Return [x, y] of the center of cell containing provided text 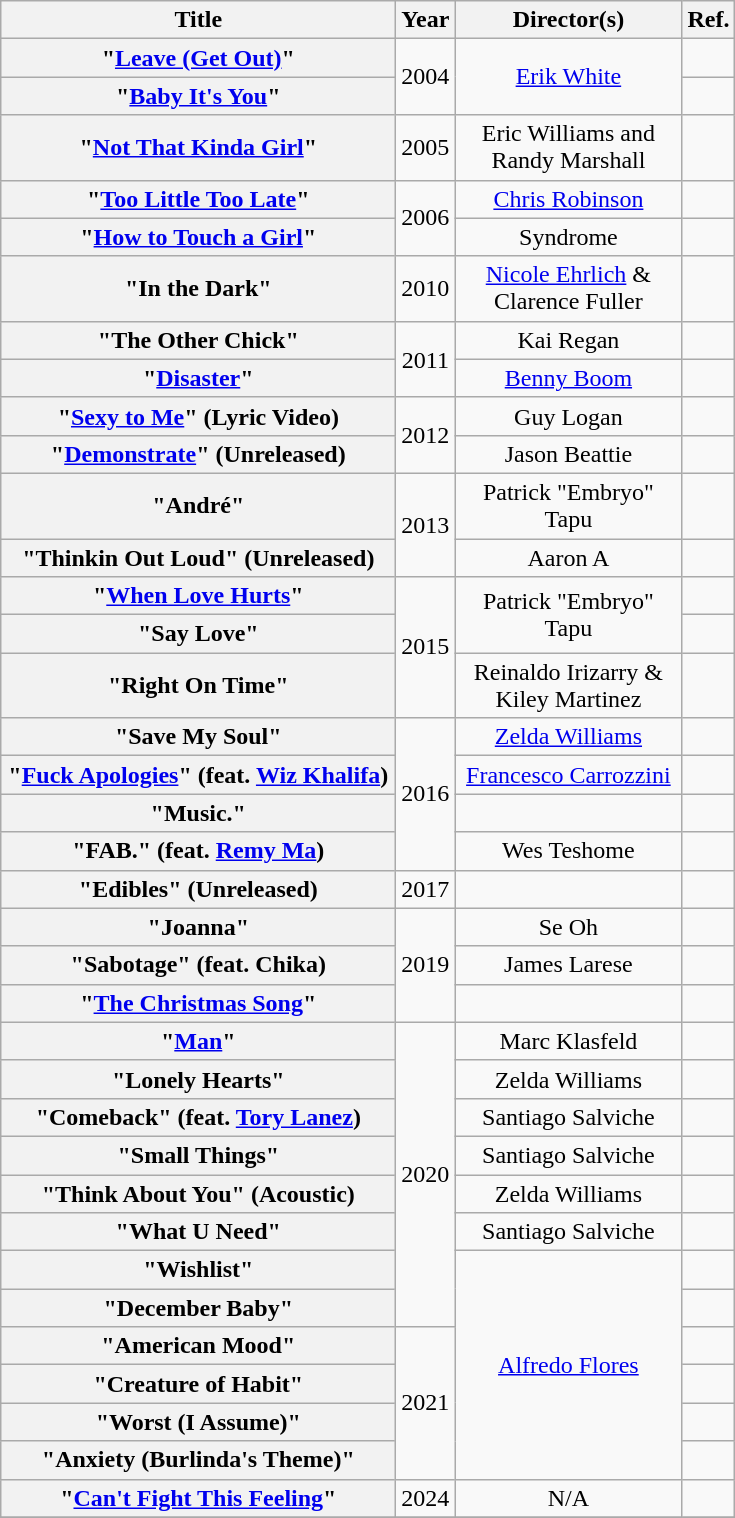
2013 [426, 524]
"In the Dark" [198, 288]
2020 [426, 1174]
"Small Things" [198, 1155]
Wes Teshome [568, 851]
2004 [426, 77]
"Save My Soul" [198, 737]
N/A [568, 1498]
Ref. [708, 20]
Alfredo Flores [568, 1365]
Chris Robinson [568, 199]
2011 [426, 359]
Aaron A [568, 557]
Eric Williams and Randy Marshall [568, 148]
Nicole Ehrlich & Clarence Fuller [568, 288]
"Thinkin Out Loud" (Unreleased) [198, 557]
2010 [426, 288]
2024 [426, 1498]
Guy Logan [568, 416]
"Creature of Habit" [198, 1384]
Benny Boom [568, 378]
Reinaldo Irizarry & Kiley Martinez [568, 686]
"Edibles" (Unreleased) [198, 889]
Se Oh [568, 927]
"Man" [198, 1041]
"Leave (Get Out)" [198, 58]
"Comeback" (feat. Tory Lanez) [198, 1117]
Francesco Carrozzini [568, 775]
"Too Little Too Late" [198, 199]
"December Baby" [198, 1308]
Title [198, 20]
"Lonely Hearts" [198, 1079]
Marc Klasfeld [568, 1041]
"How to Touch a Girl" [198, 237]
"Can't Fight This Feeling" [198, 1498]
Syndrome [568, 237]
"Music." [198, 813]
"Right On Time" [198, 686]
"The Other Chick" [198, 340]
2015 [426, 648]
"Sabotage" (feat. Chika) [198, 965]
Director(s) [568, 20]
2021 [426, 1403]
"Sexy to Me" (Lyric Video) [198, 416]
2005 [426, 148]
"Wishlist" [198, 1270]
"Disaster" [198, 378]
2017 [426, 889]
Kai Regan [568, 340]
"Anxiety (Burlinda's Theme)" [198, 1460]
"Say Love" [198, 634]
2006 [426, 218]
"Not That Kinda Girl" [198, 148]
"Fuck Apologies" (feat. Wiz Khalifa) [198, 775]
2012 [426, 435]
Erik White [568, 77]
Year [426, 20]
"Baby It's You" [198, 96]
Jason Beattie [568, 454]
2019 [426, 965]
"Think About You" (Acoustic) [198, 1193]
"Worst (I Assume)" [198, 1422]
2016 [426, 794]
"Joanna" [198, 927]
"Demonstrate" (Unreleased) [198, 454]
"When Love Hurts" [198, 596]
"What U Need" [198, 1232]
James Larese [568, 965]
"André" [198, 506]
"The Christmas Song" [198, 1003]
"FAB." (feat. Remy Ma) [198, 851]
"American Mood" [198, 1346]
